Capture the cell that displays the provided text and extract its (X, Y) central coordinate. 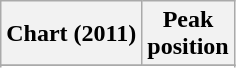
Peakposition (188, 34)
Chart (2011) (72, 34)
